Return (x, y) of the center of cell containing provided text 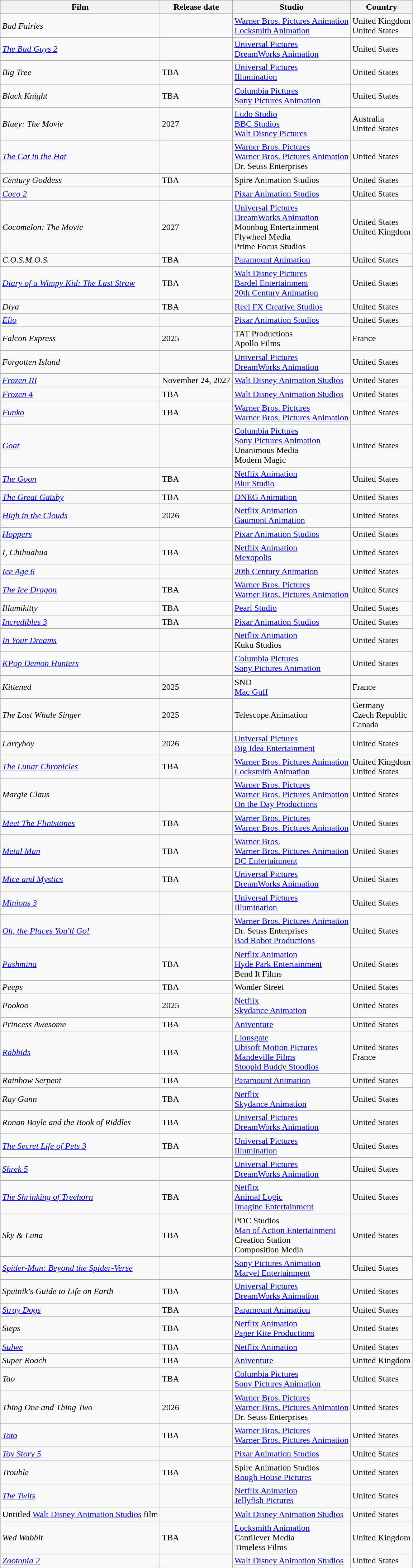
Frozen 4 (80, 394)
The Goon (80, 478)
Netflix Animation (291, 1347)
Bad Fairies (80, 26)
Cocomelon: The Movie (80, 227)
GermanyCzech RepublicCanada (381, 715)
Pashmina (80, 964)
Super Roach (80, 1360)
November 24, 2027 (196, 381)
The Secret Life of Pets 3 (80, 1146)
KPop Demon Hunters (80, 663)
Untitled Walt Disney Animation Studios film (80, 1514)
The Great Gatsby (80, 497)
Warner Bros. PicturesWarner Bros. Pictures AnimationOn the Day Productions (291, 795)
I, Chihuahua (80, 552)
Sky & Luna (80, 1235)
Release date (196, 7)
Margie Claus (80, 795)
POC StudiosMan of Action EntertainmentCreation StationComposition Media (291, 1235)
Sulwe (80, 1347)
Diya (80, 307)
TAT ProductionsApollo Films (291, 339)
The Twits (80, 1496)
Wed Wabbit (80, 1538)
United StatesUnited Kingdom (381, 227)
Netflix AnimationBlur Studio (291, 478)
Rainbow Serpent (80, 1081)
The Ice Dragon (80, 590)
Pookoo (80, 1006)
Rabbids (80, 1052)
Incredibles 3 (80, 622)
Kittened (80, 687)
Metal Man (80, 851)
Sputnik's Guide to Life on Earth (80, 1291)
Reel FX Creative Studios (291, 307)
Wonder Street (291, 987)
Funko (80, 412)
Spider-Man: Beyond the Spider-Verse (80, 1268)
Forgotten Island (80, 362)
Toy Story 5 (80, 1454)
SNDMac Guff (291, 687)
Netflix AnimationKuku Studios (291, 641)
C.O.S.M.O.S. (80, 260)
Black Knight (80, 95)
Mice and Mystics (80, 879)
Netflix AnimationMexopolis (291, 552)
DNEG Animation (291, 497)
Coco 2 (80, 194)
The Shrinking of Treehorn (80, 1197)
Ronan Boyle and the Book of Riddles (80, 1123)
Shrek 5 (80, 1169)
Peeps (80, 987)
Falcon Express (80, 339)
Ray Gunn (80, 1099)
Larryboy (80, 743)
Netflix AnimationPaper Kite Productions (291, 1328)
Netflix AnimationJellyfish Pictures (291, 1496)
Walt Disney PicturesBardel Entertainment20th Century Animation (291, 283)
Oh, the Places You'll Go! (80, 931)
Thing One and Thing Two (80, 1407)
Studio (291, 7)
AustraliaUnited States (381, 124)
Sony Pictures AnimationMarvel Entertainment (291, 1268)
Spire Animation Studios (291, 180)
Pearl Studio (291, 608)
Big Tree (80, 72)
Universal PicturesDreamWorks AnimationMoonbug EntertainmentFlywheel MediaPrime Focus Studios (291, 227)
Film (80, 7)
The Cat in the Hat (80, 157)
20th Century Animation (291, 571)
Telescope Animation (291, 715)
Ludo StudioBBC StudiosWalt Disney Pictures (291, 124)
The Lunar Chronicles (80, 767)
Meet The Flintstones (80, 823)
In Your Dreams (80, 641)
Warner Bros. Pictures AnimationDr. Seuss EnterprisesBad Robot Productions (291, 931)
Century Goddess (80, 180)
United StatesFrance (381, 1052)
Diary of a Wimpy Kid: The Last Straw (80, 283)
The Bad Guys 2 (80, 49)
Tao (80, 1379)
Goat (80, 445)
Netflix AnimationGaumont Animation (291, 516)
Stray Dogs (80, 1310)
Trouble (80, 1473)
Hoppers (80, 534)
Zootopia 2 (80, 1561)
Minions 3 (80, 902)
Steps (80, 1328)
Spire Animation StudiosRough House Pictures (291, 1473)
Frozen III (80, 381)
Bluey: The Movie (80, 124)
Country (381, 7)
Ice Age 6 (80, 571)
Princess Awesome (80, 1024)
Universal PicturesBig Idea Entertainment (291, 743)
Illumikitty (80, 608)
Locksmith AnimationCantilever MediaTimeless Films (291, 1538)
Columbia PicturesSony Pictures AnimationUnanimous MediaModern Magic (291, 445)
LionsgateUbisoft Motion PicturesMandeville FilmsStoopid Buddy Stoodios (291, 1052)
Toto (80, 1435)
The Last Whale Singer (80, 715)
NetflixAnimal LogicImagine Entertainment (291, 1197)
High in the Clouds (80, 516)
Warner Bros.Warner Bros. Pictures AnimationDC Entertainment (291, 851)
Elio (80, 320)
Netflix AnimationHyde Park EntertainmentBend It Films (291, 964)
